Find where the given text appears and provide that cell's center as [X, Y] coordinate. 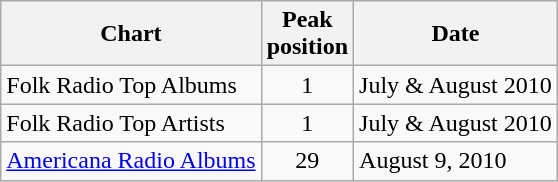
Chart [131, 34]
August 9, 2010 [456, 161]
Americana Radio Albums [131, 161]
Peakposition [307, 34]
Folk Radio Top Albums [131, 85]
29 [307, 161]
Folk Radio Top Artists [131, 123]
Date [456, 34]
